Capture the cell that displays the provided text and extract its [X, Y] central coordinate. 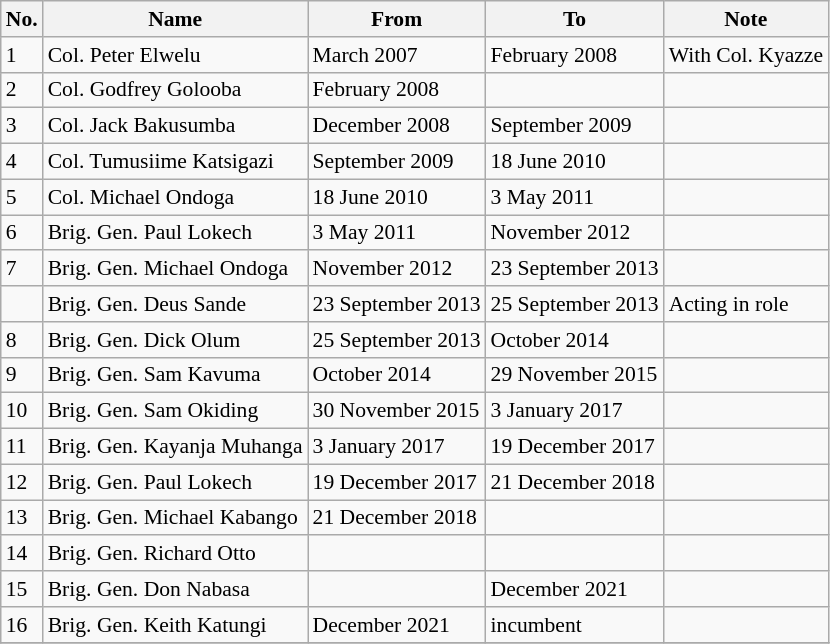
From [397, 19]
14 [22, 554]
Brig. Gen. Michael Kabango [176, 518]
6 [22, 233]
March 2007 [397, 55]
3 [22, 126]
Col. Tumusiime Katsigazi [176, 162]
Col. Godfrey Golooba [176, 90]
Brig. Gen. Sam Kavuma [176, 375]
13 [22, 518]
15 [22, 589]
16 [22, 625]
29 November 2015 [575, 375]
12 [22, 482]
8 [22, 340]
Note [746, 19]
Brig. Gen. Sam Okiding [176, 411]
5 [22, 197]
10 [22, 411]
No. [22, 19]
Brig. Gen. Richard Otto [176, 554]
9 [22, 375]
Col. Jack Bakusumba [176, 126]
December 2008 [397, 126]
7 [22, 269]
Brig. Gen. Keith Katungi [176, 625]
Brig. Gen. Dick Olum [176, 340]
4 [22, 162]
To [575, 19]
11 [22, 447]
Name [176, 19]
Brig. Gen. Deus Sande [176, 304]
Col. Peter Elwelu [176, 55]
Brig. Gen. Michael Ondoga [176, 269]
Brig. Gen. Don Nabasa [176, 589]
2 [22, 90]
30 November 2015 [397, 411]
With Col. Kyazze [746, 55]
Brig. Gen. Kayanja Muhanga [176, 447]
1 [22, 55]
incumbent [575, 625]
Col. Michael Ondoga [176, 197]
Acting in role [746, 304]
